Return [x, y] of the center of cell containing provided text 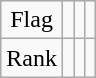
Rank [32, 58]
Flag [32, 20]
